Output the [x, y] coordinate of the center of the cell containing the given text.  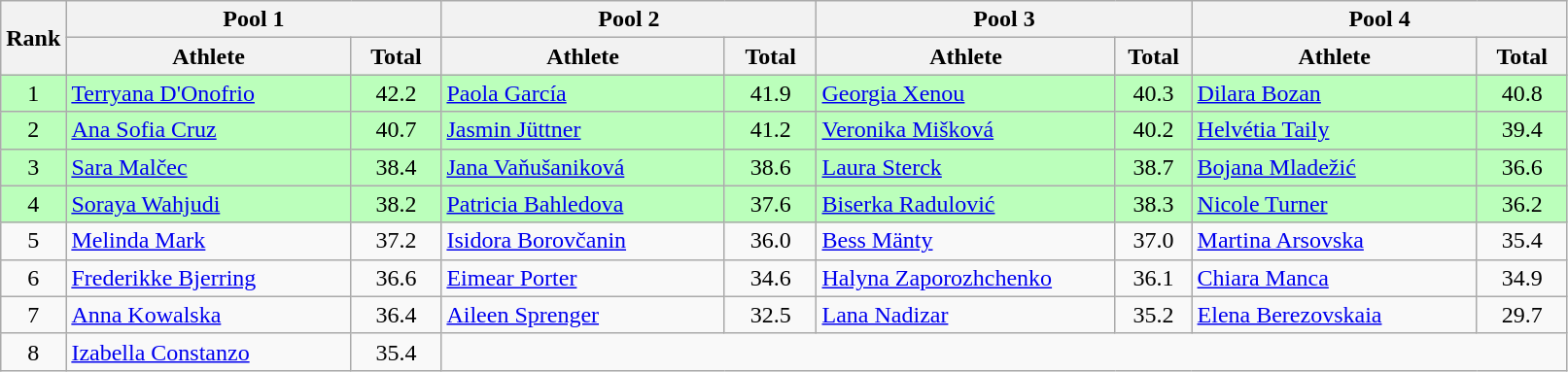
37.0 [1153, 241]
Sara Malčec [208, 167]
7 [33, 315]
Veronika Mišková [966, 130]
40.2 [1153, 130]
Nicole Turner [1334, 204]
Melinda Mark [208, 241]
5 [33, 241]
Biserka Radulović [966, 204]
Lana Nadizar [966, 315]
Aileen Sprenger [583, 315]
38.2 [397, 204]
Ana Sofia Cruz [208, 130]
3 [33, 167]
42.2 [397, 93]
38.7 [1153, 167]
1 [33, 93]
Helvétia Taily [1334, 130]
Laura Sterck [966, 167]
36.2 [1522, 204]
Frederikke Bjerring [208, 278]
2 [33, 130]
Paola García [583, 93]
32.5 [770, 315]
4 [33, 204]
6 [33, 278]
Eimear Porter [583, 278]
37.2 [397, 241]
36.1 [1153, 278]
Georgia Xenou [966, 93]
39.4 [1522, 130]
Jana Vaňušaniková [583, 167]
41.2 [770, 130]
Bess Mänty [966, 241]
34.6 [770, 278]
35.2 [1153, 315]
Halyna Zaporozhchenko [966, 278]
Elena Berezovskaia [1334, 315]
34.9 [1522, 278]
Chiara Manca [1334, 278]
Isidora Borovčanin [583, 241]
Dilara Bozan [1334, 93]
Soraya Wahjudi [208, 204]
36.4 [397, 315]
Anna Kowalska [208, 315]
40.7 [397, 130]
38.3 [1153, 204]
Izabella Constanzo [208, 352]
41.9 [770, 93]
29.7 [1522, 315]
Pool 3 [1004, 19]
Rank [33, 38]
Patricia Bahledova [583, 204]
Pool 1 [254, 19]
40.3 [1153, 93]
Pool 4 [1379, 19]
8 [33, 352]
38.6 [770, 167]
37.6 [770, 204]
Martina Arsovska [1334, 241]
Bojana Mladežić [1334, 167]
36.0 [770, 241]
Jasmin Jüttner [583, 130]
Pool 2 [629, 19]
40.8 [1522, 93]
38.4 [397, 167]
Terryana D'Onofrio [208, 93]
